Provide the (x, y) coordinate of the cell's center where the given text is located.  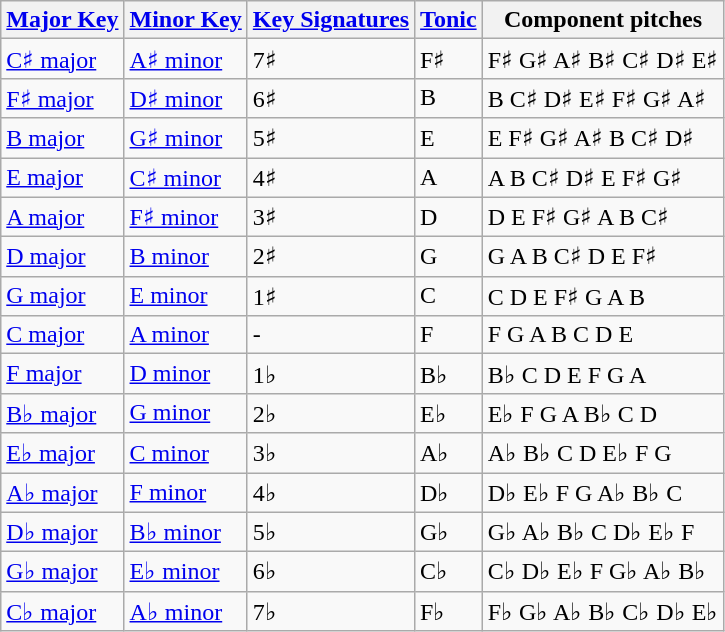
F♯ (449, 59)
A♭ minor (186, 611)
A♭ B♭ C D E♭ F G (603, 453)
A♯ minor (186, 59)
F♯ G♯ A♯ B♯ C♯ D♯ E♯ (603, 59)
D♭ (449, 492)
C major (62, 335)
D♭ E♭ F G A♭ B♭ C (603, 492)
G♯ minor (186, 138)
G A B C♯ D E F♯ (603, 257)
3♯ (330, 217)
B♭ (449, 374)
B♭ C D E F G A (603, 374)
F major (62, 374)
E minor (186, 296)
7♯ (330, 59)
D (449, 217)
G♭ (449, 532)
B♭ major (62, 413)
Component pitches (603, 20)
B minor (186, 257)
1♯ (330, 296)
Key Signatures (330, 20)
B major (62, 138)
A major (62, 217)
E♭ (449, 413)
G (449, 257)
A♭ major (62, 492)
G♭ A♭ B♭ C D♭ E♭ F (603, 532)
5♯ (330, 138)
F G A B C D E (603, 335)
F♯ minor (186, 217)
F♭ G♭ A♭ B♭ C♭ D♭ E♭ (603, 611)
G♭ major (62, 572)
E♭ F G A B♭ C D (603, 413)
7♭ (330, 611)
Major Key (62, 20)
C♯ minor (186, 178)
B C♯ D♯ E♯ F♯ G♯ A♯ (603, 98)
4♭ (330, 492)
2♯ (330, 257)
E (449, 138)
B♭ minor (186, 532)
D major (62, 257)
5♭ (330, 532)
6♯ (330, 98)
E♭ minor (186, 572)
E major (62, 178)
F minor (186, 492)
D♯ minor (186, 98)
Tonic (449, 20)
6♭ (330, 572)
B (449, 98)
F♯ major (62, 98)
A B C♯ D♯ E F♯ G♯ (603, 178)
F♭ (449, 611)
G minor (186, 413)
C (449, 296)
F (449, 335)
- (330, 335)
G major (62, 296)
C D E F♯ G A B (603, 296)
2♭ (330, 413)
E F♯ G♯ A♯ B C♯ D♯ (603, 138)
E♭ major (62, 453)
C♭ major (62, 611)
D E F♯ G♯ A B C♯ (603, 217)
4♯ (330, 178)
C♯ major (62, 59)
D minor (186, 374)
C♭ (449, 572)
1♭ (330, 374)
C minor (186, 453)
A minor (186, 335)
Minor Key (186, 20)
A (449, 178)
A♭ (449, 453)
3♭ (330, 453)
D♭ major (62, 532)
C♭ D♭ E♭ F G♭ A♭ B♭ (603, 572)
